Search for the cell housing the specified text and yield its [X, Y] center coordinate. 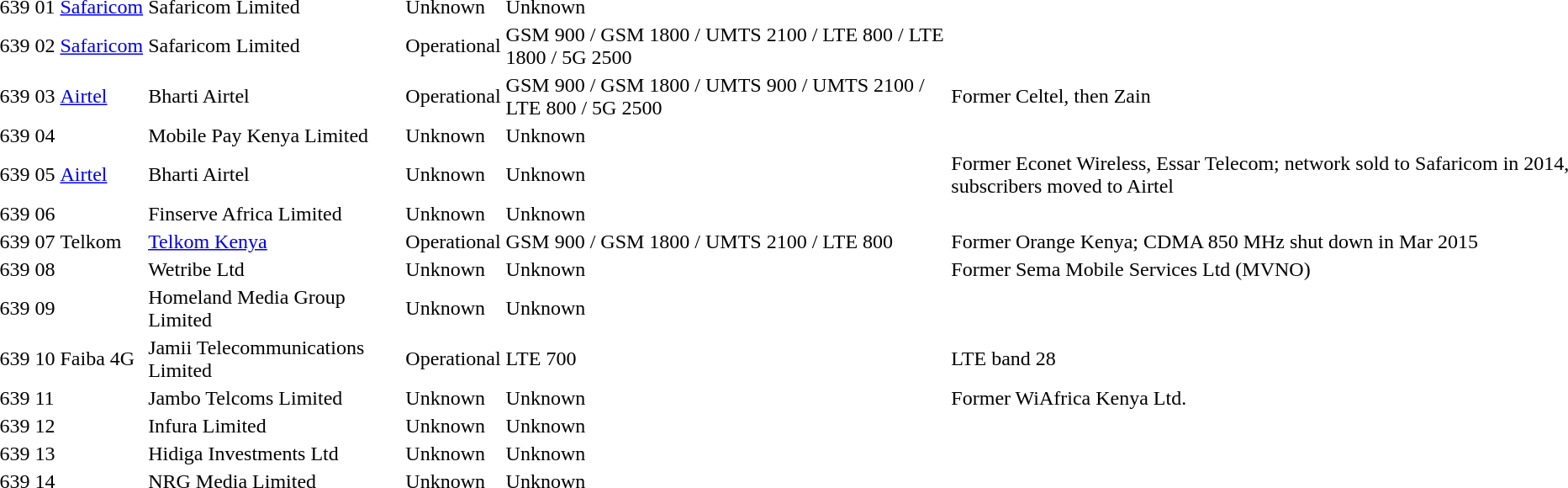
12 [45, 426]
Jambo Telcoms Limited [274, 398]
Telkom [102, 241]
Wetribe Ltd [274, 269]
10 [45, 358]
07 [45, 241]
09 [45, 308]
Hidiga Investments Ltd [274, 454]
Faiba 4G [102, 358]
LTE 700 [726, 358]
GSM 900 / GSM 1800 / UMTS 2100 / LTE 800 [726, 241]
03 [45, 96]
Safaricom Limited [274, 45]
05 [45, 175]
GSM 900 / GSM 1800 / UMTS 2100 / LTE 800 / LTE 1800 / 5G 2500 [726, 45]
Jamii Telecommunications Limited [274, 358]
Mobile Pay Kenya Limited [274, 135]
Infura Limited [274, 426]
02 [45, 45]
Telkom Kenya [274, 241]
13 [45, 454]
Safaricom [102, 45]
08 [45, 269]
06 [45, 214]
Finserve Africa Limited [274, 214]
GSM 900 / GSM 1800 / UMTS 900 / UMTS 2100 / LTE 800 / 5G 2500 [726, 96]
04 [45, 135]
11 [45, 398]
Homeland Media Group Limited [274, 308]
